Return the [x, y] coordinate for the center point of the cell that contains the specified text.  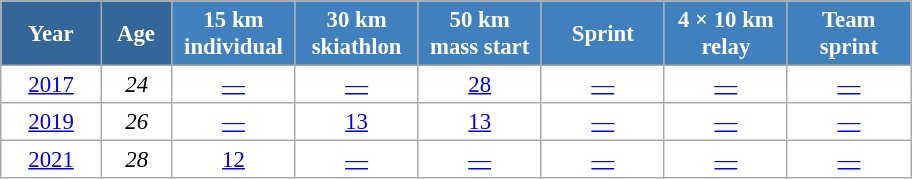
4 × 10 km relay [726, 34]
Team sprint [848, 34]
2019 [52, 122]
Age [136, 34]
26 [136, 122]
12 [234, 160]
2021 [52, 160]
30 km skiathlon [356, 34]
24 [136, 85]
15 km individual [234, 34]
Sprint [602, 34]
50 km mass start [480, 34]
Year [52, 34]
2017 [52, 85]
